Identify which cell holds the provided text, then report its (x, y) central coordinate. 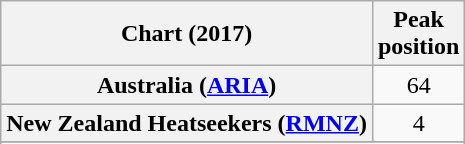
Peak position (418, 34)
64 (418, 85)
Australia (ARIA) (187, 85)
4 (418, 123)
Chart (2017) (187, 34)
New Zealand Heatseekers (RMNZ) (187, 123)
